Capture the cell that displays the provided text and extract its [x, y] central coordinate. 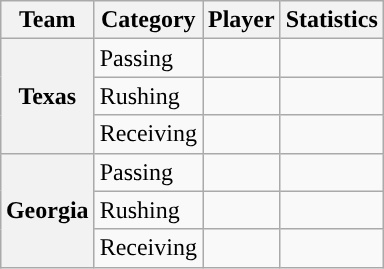
Player [241, 20]
Texas [47, 96]
Team [47, 20]
Category [148, 20]
Statistics [332, 20]
Georgia [47, 210]
